Return (X, Y) of the center of cell containing provided text 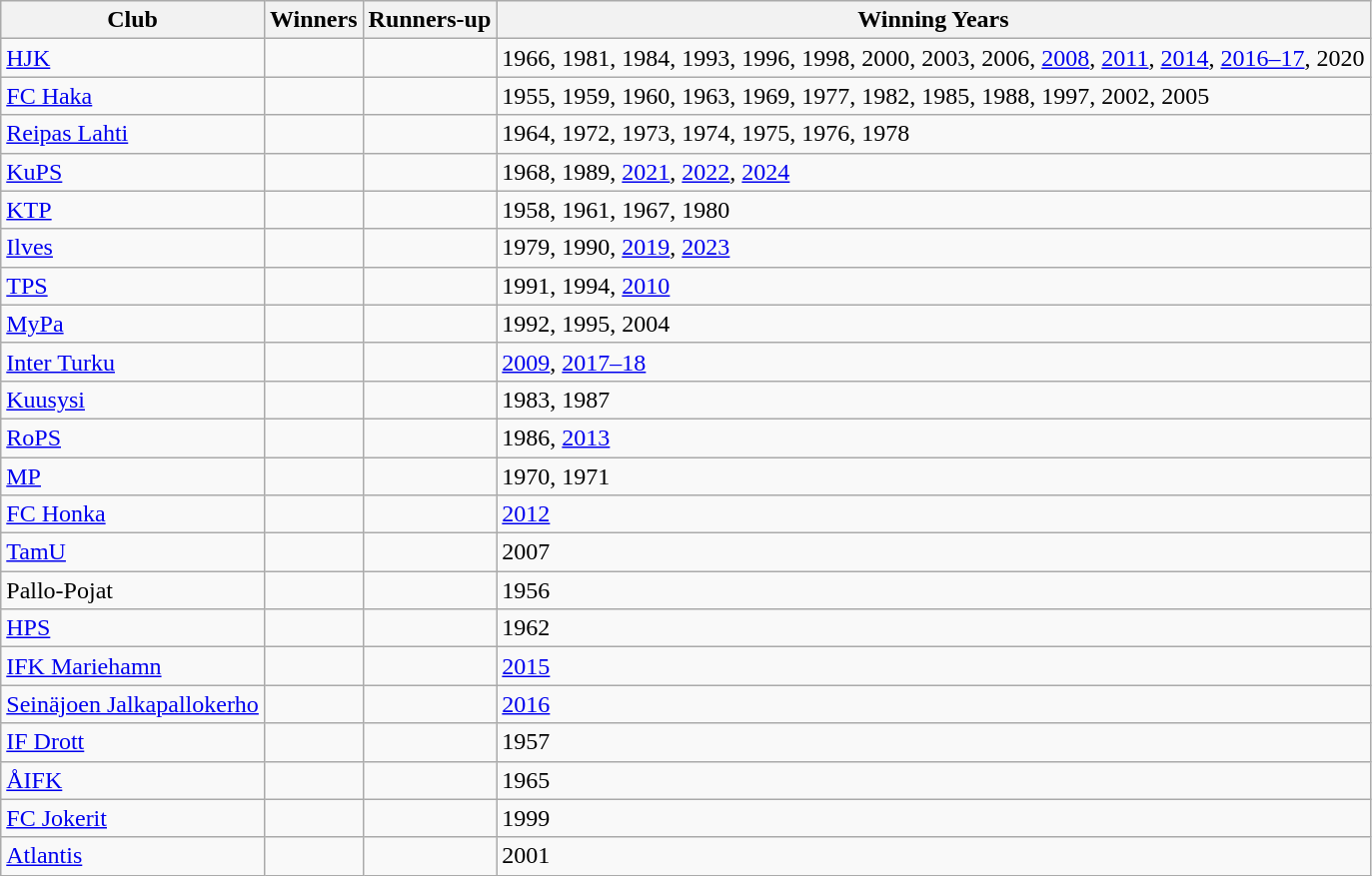
1958, 1961, 1967, 1980 (933, 210)
2007 (933, 552)
1970, 1971 (933, 476)
1965 (933, 780)
Kuusysi (133, 400)
FC Jokerit (133, 818)
1964, 1972, 1973, 1974, 1975, 1976, 1978 (933, 134)
Pallo-Pojat (133, 590)
ÅIFK (133, 780)
FC Honka (133, 514)
HPS (133, 628)
Club (133, 20)
MyPa (133, 324)
Inter Turku (133, 362)
TamU (133, 552)
1992, 1995, 2004 (933, 324)
HJK (133, 58)
RoPS (133, 438)
1962 (933, 628)
Runners-up (430, 20)
1956 (933, 590)
Atlantis (133, 856)
1968, 1989, 2021, 2022, 2024 (933, 172)
1999 (933, 818)
TPS (133, 286)
2001 (933, 856)
Seinäjoen Jalkapallokerho (133, 704)
2009, 2017–18 (933, 362)
2016 (933, 704)
IF Drott (133, 742)
2012 (933, 514)
Winners (314, 20)
1955, 1959, 1960, 1963, 1969, 1977, 1982, 1985, 1988, 1997, 2002, 2005 (933, 96)
IFK Mariehamn (133, 666)
MP (133, 476)
1966, 1981, 1984, 1993, 1996, 1998, 2000, 2003, 2006, 2008, 2011, 2014, 2016–17, 2020 (933, 58)
2015 (933, 666)
KuPS (133, 172)
1957 (933, 742)
1991, 1994, 2010 (933, 286)
1986, 2013 (933, 438)
1983, 1987 (933, 400)
Reipas Lahti (133, 134)
Winning Years (933, 20)
1979, 1990, 2019, 2023 (933, 248)
Ilves (133, 248)
FC Haka (133, 96)
KTP (133, 210)
